Provide the (x, y) coordinate of the cell's center where the given text is located.  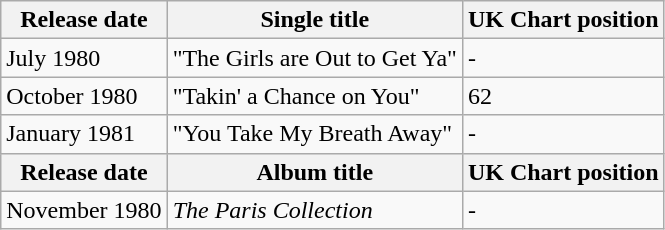
"Takin' a Chance on You" (314, 96)
October 1980 (84, 96)
Single title (314, 20)
Album title (314, 172)
July 1980 (84, 58)
62 (563, 96)
January 1981 (84, 134)
"The Girls are Out to Get Ya" (314, 58)
November 1980 (84, 210)
The Paris Collection (314, 210)
"You Take My Breath Away" (314, 134)
